Determine the [x, y] coordinate at the center of the cell enclosing the given text.  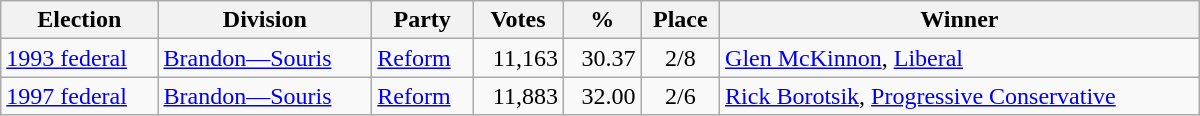
Rick Borotsik, Progressive Conservative [960, 96]
11,163 [518, 58]
2/6 [680, 96]
Votes [518, 20]
2/8 [680, 58]
Winner [960, 20]
Glen McKinnon, Liberal [960, 58]
11,883 [518, 96]
Place [680, 20]
Party [422, 20]
Division [265, 20]
Election [80, 20]
1997 federal [80, 96]
% [602, 20]
32.00 [602, 96]
1993 federal [80, 58]
30.37 [602, 58]
